Pinpoint the cell where the given text exists, returning its (x, y) midpoint coordinate. 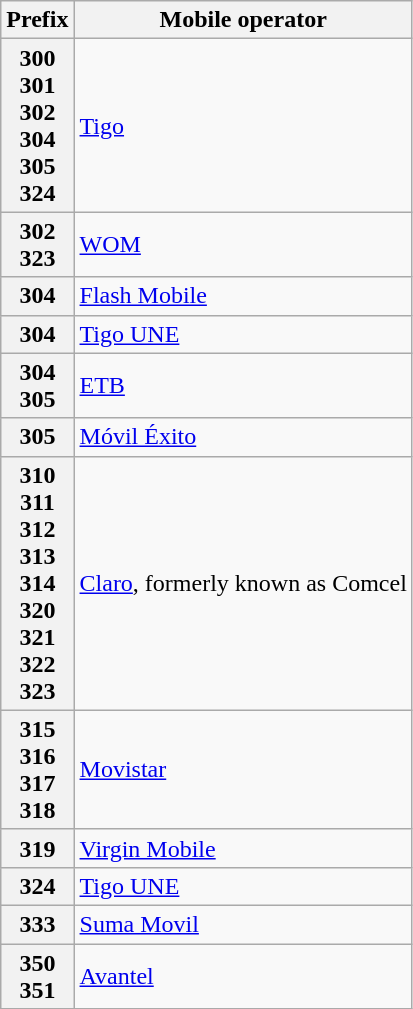
319 (38, 848)
302323 (38, 244)
Tigo (243, 126)
Móvil Éxito (243, 437)
324 (38, 886)
ETB (243, 386)
WOM (243, 244)
305 (38, 437)
Prefix (38, 20)
310311312313314320321322323 (38, 583)
Movistar (243, 770)
Mobile operator (243, 20)
315316317318 (38, 770)
Avantel (243, 976)
300301302304305324 (38, 126)
304305 (38, 386)
Claro, formerly known as Comcel (243, 583)
333 (38, 924)
Flash Mobile (243, 296)
350351 (38, 976)
Virgin Mobile (243, 848)
Suma Movil (243, 924)
